From the cell containing the given text, extract its center point as [X, Y] coordinate. 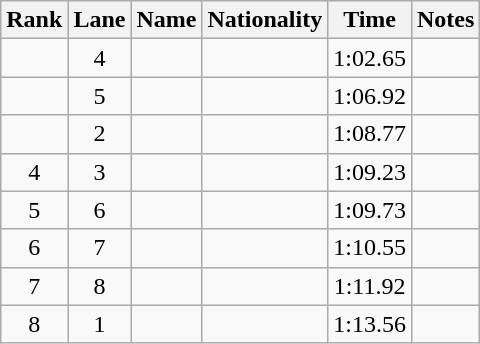
1:10.55 [370, 248]
Nationality [265, 20]
1:11.92 [370, 286]
Name [166, 20]
1:06.92 [370, 96]
Time [370, 20]
1:13.56 [370, 324]
3 [100, 172]
2 [100, 134]
1:08.77 [370, 134]
Notes [445, 20]
1:09.23 [370, 172]
Rank [34, 20]
1:09.73 [370, 210]
1:02.65 [370, 58]
1 [100, 324]
Lane [100, 20]
